Identify which cell holds the provided text, then report its [x, y] central coordinate. 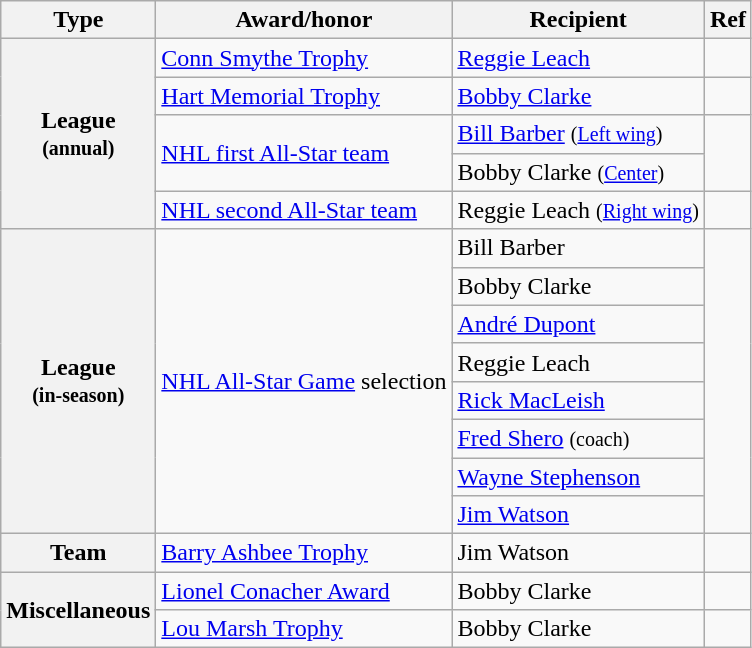
Lou Marsh Trophy [304, 629]
Recipient [578, 20]
League(annual) [78, 134]
Barry Ashbee Trophy [304, 553]
Team [78, 553]
Type [78, 20]
Award/honor [304, 20]
NHL All-Star Game selection [304, 381]
Wayne Stephenson [578, 477]
Lionel Conacher Award [304, 591]
Rick MacLeish [578, 400]
Ref [728, 20]
Bill Barber [578, 248]
André Dupont [578, 324]
NHL second All-Star team [304, 210]
Conn Smythe Trophy [304, 58]
Fred Shero (coach) [578, 438]
Reggie Leach (Right wing) [578, 210]
Hart Memorial Trophy [304, 96]
League(in-season) [78, 381]
Bill Barber (Left wing) [578, 134]
Bobby Clarke (Center) [578, 172]
NHL first All-Star team [304, 153]
Miscellaneous [78, 610]
